Detect which cell encompasses the target text, then output its (X, Y) center coordinate. 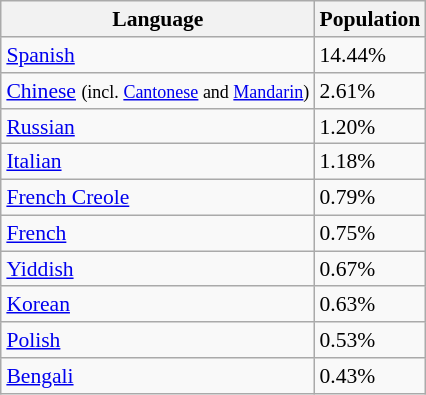
14.44% (370, 55)
Bengali (158, 376)
1.18% (370, 162)
Polish (158, 340)
Language (158, 19)
1.20% (370, 126)
0.53% (370, 340)
0.79% (370, 197)
0.43% (370, 376)
2.61% (370, 91)
French Creole (158, 197)
0.63% (370, 304)
0.67% (370, 269)
Yiddish (158, 269)
Korean (158, 304)
Russian (158, 126)
French (158, 233)
0.75% (370, 233)
Italian (158, 162)
Chinese (incl. Cantonese and Mandarin) (158, 91)
Spanish (158, 55)
Population (370, 19)
